Return the (X, Y) coordinate for the center point of the cell that contains the specified text.  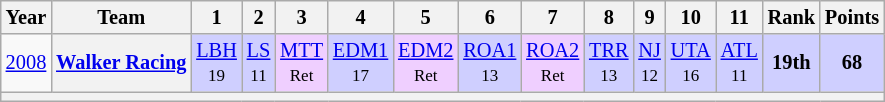
8 (608, 17)
11 (740, 17)
LBH19 (216, 63)
TRR13 (608, 63)
10 (691, 17)
3 (302, 17)
Year (26, 17)
ATL11 (740, 63)
ROA113 (490, 63)
68 (852, 63)
4 (360, 17)
MTTRet (302, 63)
19th (792, 63)
ROA2Ret (552, 63)
2 (258, 17)
Walker Racing (121, 63)
Rank (792, 17)
7 (552, 17)
1 (216, 17)
6 (490, 17)
Points (852, 17)
EDM117 (360, 63)
LS11 (258, 63)
5 (426, 17)
NJ12 (649, 63)
EDM2Ret (426, 63)
UTA16 (691, 63)
Team (121, 17)
9 (649, 17)
2008 (26, 63)
